Scan for the cell matching the given text and deliver its [x, y] coordinate at center. 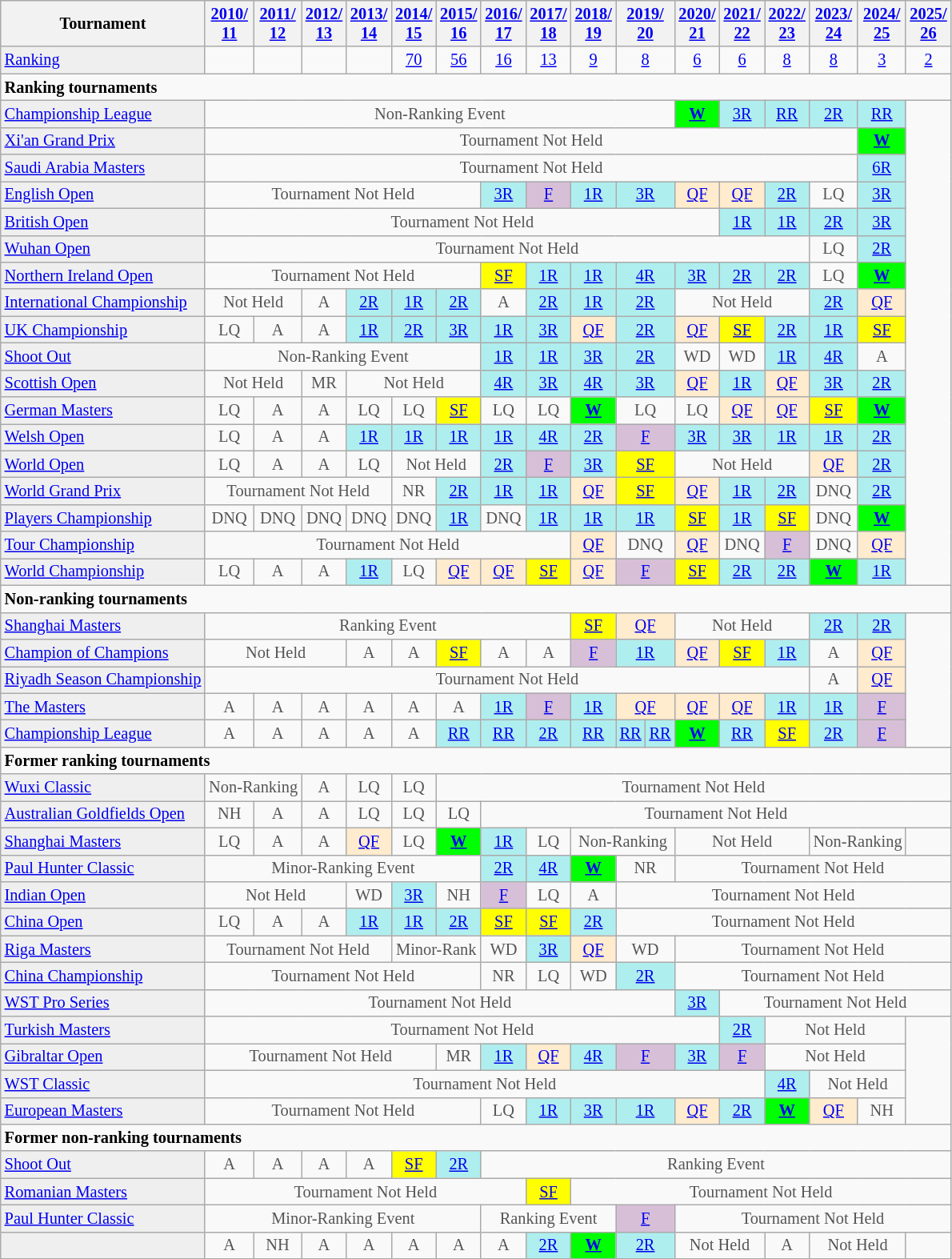
Champion of Champions [102, 652]
Non-ranking tournaments [476, 599]
Scottish Open [102, 383]
English Open [102, 194]
Minor-Rank [436, 949]
China Open [102, 922]
World Open [102, 464]
WST Classic [102, 1084]
German Masters [102, 411]
2019/20 [646, 23]
2016/17 [503, 23]
UK Championship [102, 330]
2013/14 [369, 23]
3 [882, 60]
Saudi Arabia Masters [102, 168]
WST Pro Series [102, 1003]
Turkish Masters [102, 1030]
2011/12 [278, 23]
56 [458, 60]
Former non-ranking tournaments [476, 1137]
6R [882, 168]
2017/18 [548, 23]
2 [928, 60]
International Championship [102, 303]
Wuhan Open [102, 249]
13 [548, 60]
Tournament [102, 23]
2022/23 [787, 23]
2020/21 [697, 23]
Former ranking tournaments [476, 760]
World Grand Prix [102, 491]
World Championship [102, 571]
Riga Masters [102, 949]
2018/19 [594, 23]
Indian Open [102, 895]
16 [503, 60]
2025/26 [928, 23]
Tour Championship [102, 545]
2010/11 [229, 23]
Northern Ireland Open [102, 275]
China Championship [102, 976]
British Open [102, 222]
The Masters [102, 707]
2014/15 [414, 23]
70 [414, 60]
Wuxi Classic [102, 788]
2012/13 [324, 23]
9 [594, 60]
Ranking [102, 60]
Gibraltar Open [102, 1057]
Players Championship [102, 518]
2023/24 [834, 23]
European Masters [102, 1111]
2024/25 [882, 23]
2021/22 [742, 23]
Riyadh Season Championship [102, 680]
Xi'an Grand Prix [102, 141]
Welsh Open [102, 437]
2015/16 [458, 23]
Ranking tournaments [476, 87]
Romanian Masters [102, 1192]
Australian Goldfields Open [102, 814]
